Output the (X, Y) coordinate of the center of the cell containing the given text.  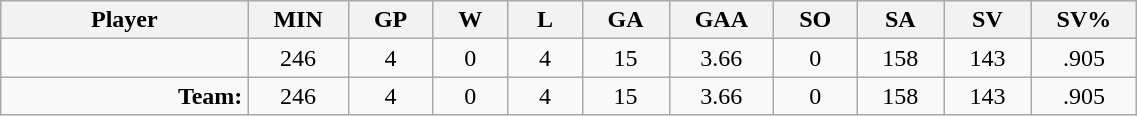
SA (900, 20)
L (545, 20)
W (470, 20)
Team: (124, 96)
Player (124, 20)
GA (626, 20)
GP (390, 20)
GAA (721, 20)
SV% (1084, 20)
SV (988, 20)
SO (816, 20)
MIN (298, 20)
